Identify which cell holds the provided text, then report its (X, Y) central coordinate. 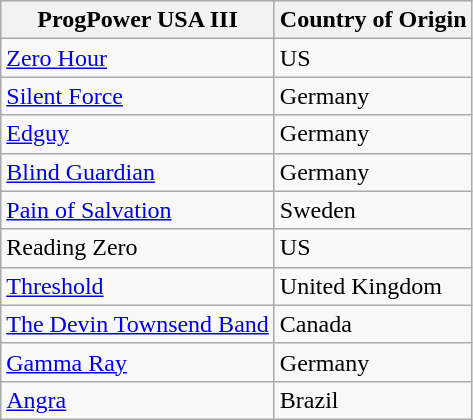
Threshold (138, 286)
United Kingdom (373, 286)
Blind Guardian (138, 172)
Canada (373, 324)
Sweden (373, 210)
Pain of Salvation (138, 210)
Silent Force (138, 96)
Gamma Ray (138, 362)
Country of Origin (373, 20)
Reading Zero (138, 248)
The Devin Townsend Band (138, 324)
Angra (138, 400)
Brazil (373, 400)
Zero Hour (138, 58)
ProgPower USA III (138, 20)
Edguy (138, 134)
